Locate the cell with the specified text and output its [X, Y] center coordinate. 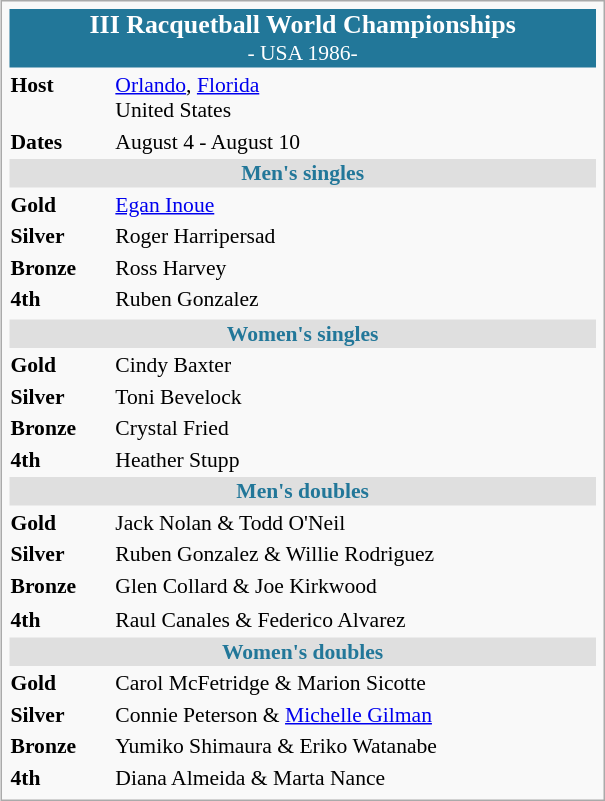
Diana Almeida & Marta Nance [355, 777]
Ruben Gonzalez [355, 299]
Connie Peterson & Michelle Gilman [355, 714]
Women's singles [302, 333]
Jack Nolan & Todd O'Neil [355, 522]
Glen Collard & Joe Kirkwood [355, 585]
Women's doubles [302, 651]
Toni Bevelock [355, 396]
Ruben Gonzalez & Willie Rodriguez [355, 554]
Yumiko Shimaura & Eriko Watanabe [355, 746]
III Racquetball World Championships- USA 1986- [302, 38]
Roger Harripersad [355, 236]
Ross Harvey [355, 267]
Heather Stupp [355, 459]
Orlando, Florida United States [355, 97]
Men's singles [302, 173]
August 4 - August 10 [355, 141]
Men's doubles [302, 491]
Egan Inoue [355, 204]
Raul Canales & Federico Alvarez [355, 620]
Cindy Baxter [355, 365]
Carol McFetridge & Marion Sicotte [355, 683]
Crystal Fried [355, 428]
Host [60, 97]
Dates [60, 141]
